Return (X, Y) of the center of cell containing provided text 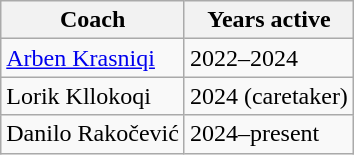
Lorik Kllokoqi (93, 96)
2024–present (268, 134)
Arben Krasniqi (93, 58)
2022–2024 (268, 58)
Coach (93, 20)
Danilo Rakočević (93, 134)
Years active (268, 20)
2024 (caretaker) (268, 96)
